Identify which cell holds the provided text, then report its (X, Y) central coordinate. 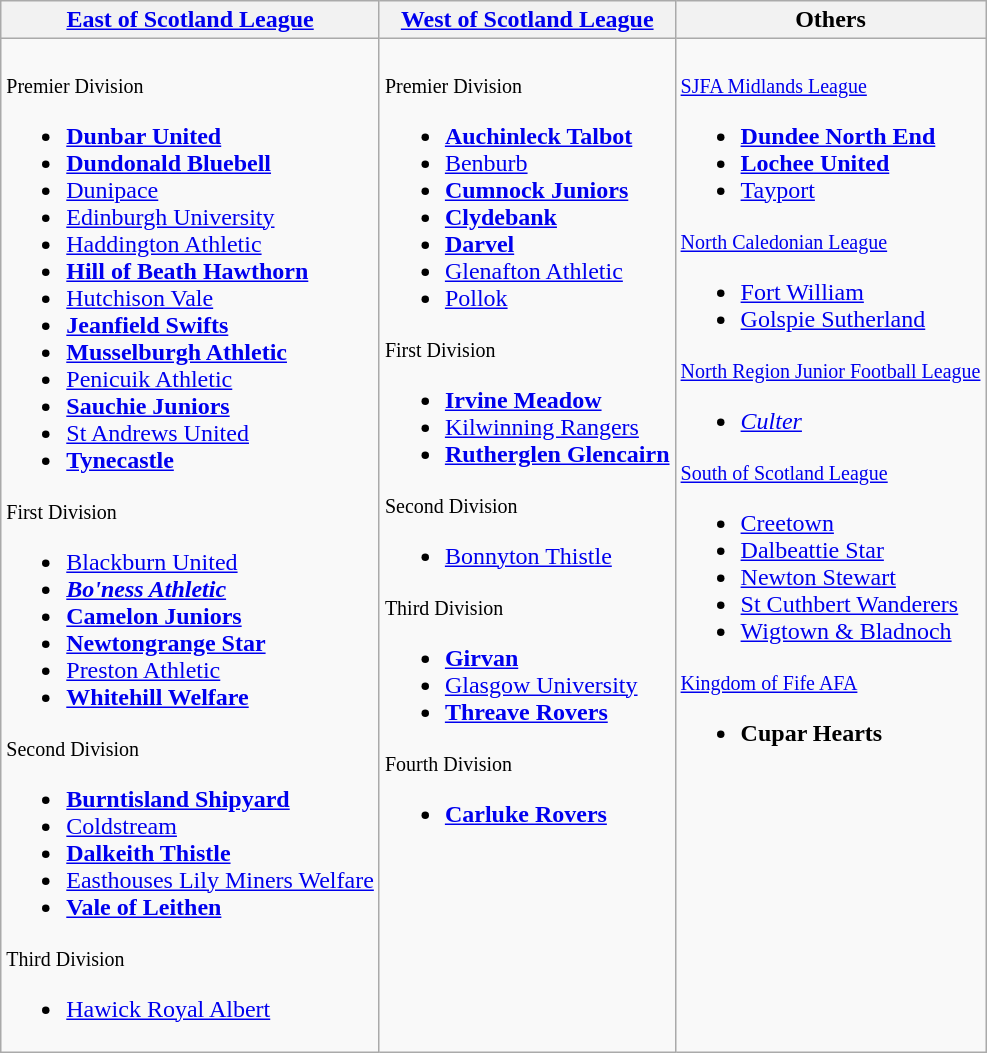
West of Scotland League (527, 20)
Others (830, 20)
East of Scotland League (190, 20)
